Return the (X, Y) coordinate for the center point of the cell that contains the specified text.  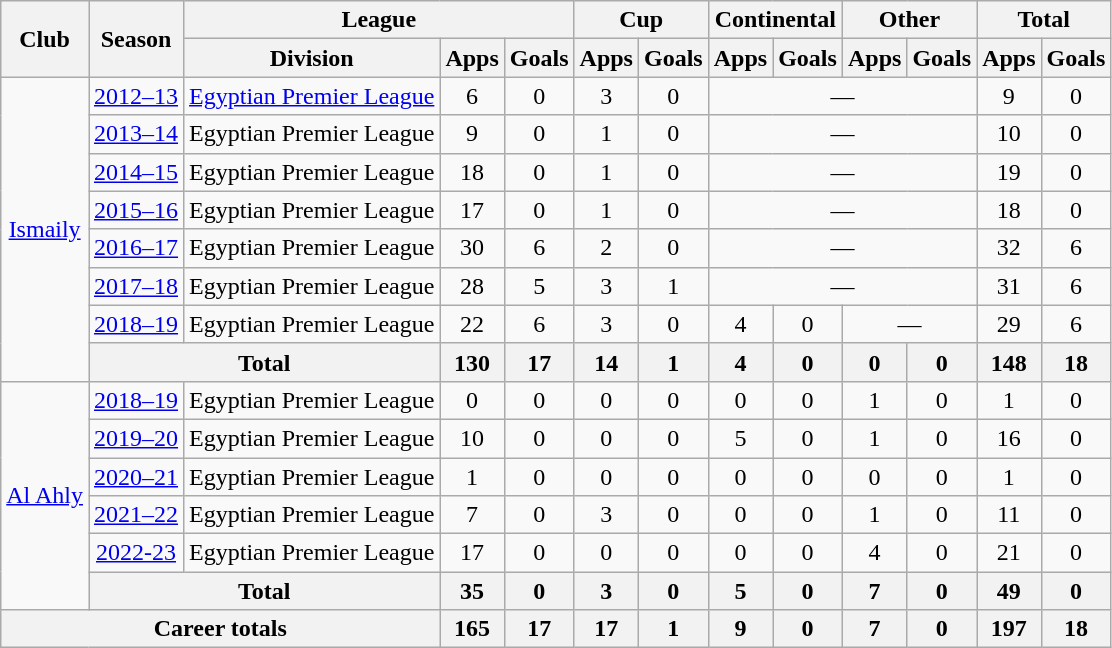
148 (1009, 362)
Club (45, 39)
2 (606, 248)
32 (1009, 248)
16 (1009, 438)
League (379, 20)
29 (1009, 324)
30 (472, 248)
Continental (775, 20)
2015–16 (136, 210)
2022-23 (136, 553)
197 (1009, 629)
2014–15 (136, 172)
2016–17 (136, 248)
Al Ahly (45, 495)
31 (1009, 286)
Career totals (220, 629)
165 (472, 629)
2017–18 (136, 286)
130 (472, 362)
Division (312, 58)
21 (1009, 553)
Other (909, 20)
2020–21 (136, 477)
Season (136, 39)
Ismaily (45, 229)
2019–20 (136, 438)
2012–13 (136, 96)
2021–22 (136, 515)
49 (1009, 591)
11 (1009, 515)
22 (472, 324)
2013–14 (136, 134)
35 (472, 591)
19 (1009, 172)
14 (606, 362)
Cup (641, 20)
28 (472, 286)
